Return the (x, y) coordinate for the center point of the cell that contains the specified text.  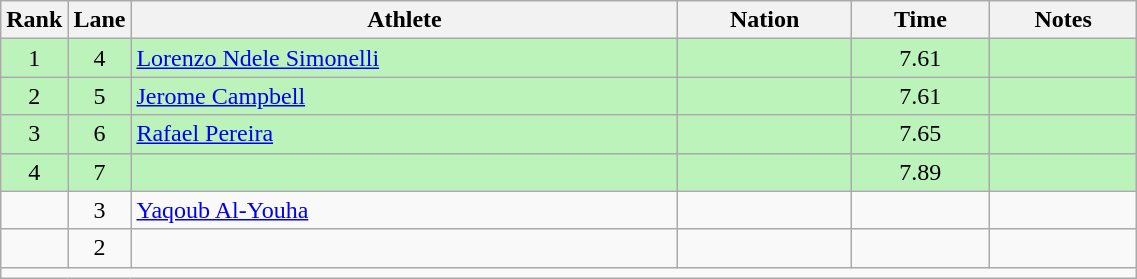
Yaqoub Al-Youha (404, 210)
Jerome Campbell (404, 96)
Nation (764, 20)
7.65 (920, 134)
Lane (100, 20)
Athlete (404, 20)
Lorenzo Ndele Simonelli (404, 58)
Rank (34, 20)
1 (34, 58)
Rafael Pereira (404, 134)
5 (100, 96)
7 (100, 172)
7.89 (920, 172)
6 (100, 134)
Time (920, 20)
Notes (1063, 20)
